Return the [X, Y] coordinate for the center point of the cell that contains the specified text.  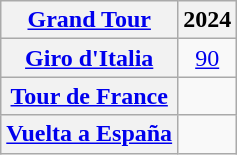
Vuelta a España [90, 134]
Grand Tour [90, 20]
Tour de France [90, 96]
90 [208, 58]
2024 [208, 20]
Giro d'Italia [90, 58]
